Output the [x, y] coordinate of the center of the cell containing the given text.  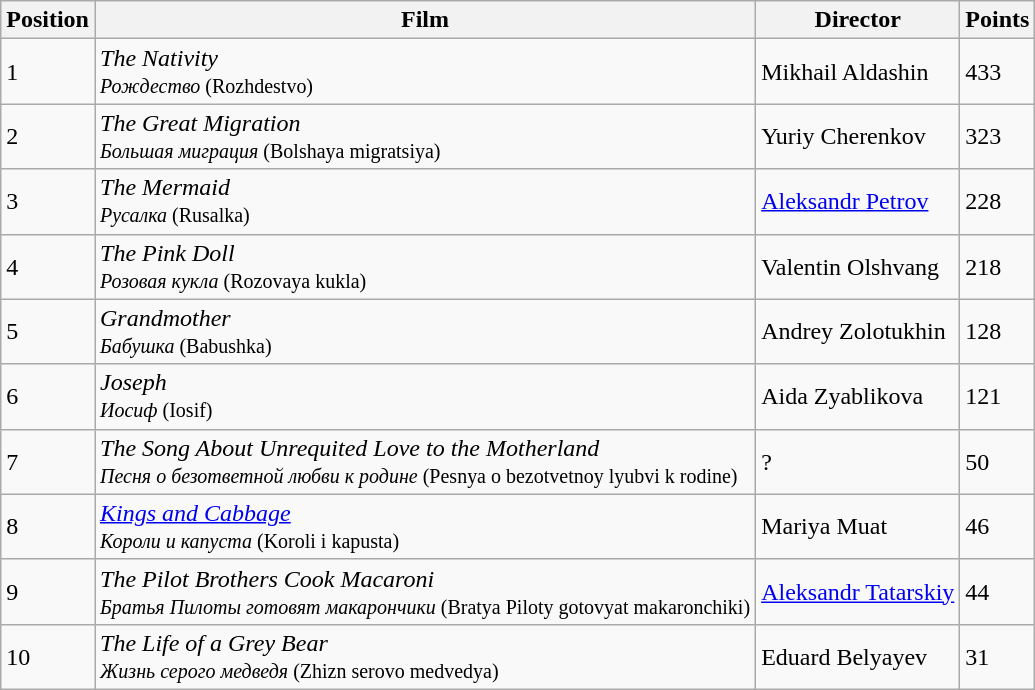
10 [48, 656]
8 [48, 526]
Mikhail Aldashin [858, 72]
31 [998, 656]
4 [48, 266]
JosephИосиф (Iosif) [424, 396]
Andrey Zolotukhin [858, 332]
121 [998, 396]
1 [48, 72]
The Pink DollРозовая кукла (Rozovaya kukla) [424, 266]
The Great MigrationБольшая миграция (Bolshaya migratsiya) [424, 136]
Position [48, 20]
? [858, 462]
The NativityРождество (Rozhdestvo) [424, 72]
GrandmotherБабушка (Babushka) [424, 332]
The Song About Unrequited Love to the MotherlandПесня о безответной любви к родине (Pesnya o bezotvetnoy lyubvi k rodine) [424, 462]
50 [998, 462]
46 [998, 526]
Director [858, 20]
The MermaidРусалка (Rusalka) [424, 202]
228 [998, 202]
44 [998, 592]
Aida Zyablikova [858, 396]
Points [998, 20]
128 [998, 332]
433 [998, 72]
9 [48, 592]
The Pilot Brothers Cook Macaroni Братья Пилоты готовят макарончики (Bratya Piloty gotovyat makaronchiki) [424, 592]
Film [424, 20]
3 [48, 202]
The Life of a Grey Bear Жизнь серого медведя (Zhizn serovo medvedya) [424, 656]
Aleksandr Petrov [858, 202]
Mariya Muat [858, 526]
Eduard Belyayev [858, 656]
6 [48, 396]
Aleksandr Tatarskiy [858, 592]
Yuriy Cherenkov [858, 136]
Valentin Olshvang [858, 266]
5 [48, 332]
Kings and Cabbage Короли и капуста (Koroli i kapusta) [424, 526]
218 [998, 266]
323 [998, 136]
7 [48, 462]
2 [48, 136]
